Capture the cell that displays the provided text and extract its [X, Y] central coordinate. 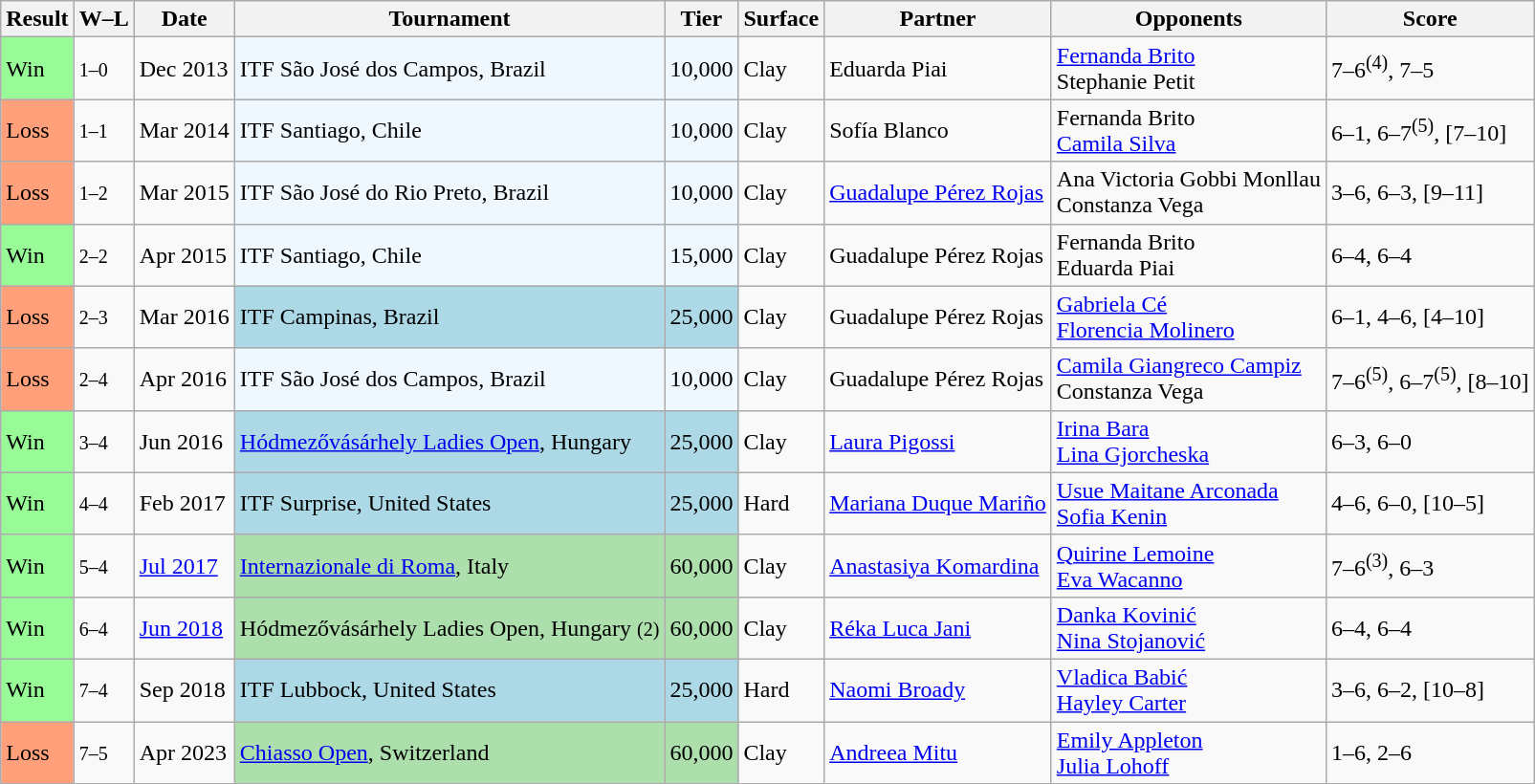
Apr 2015 [184, 254]
Fernanda Brito Stephanie Petit [1188, 69]
ITF Lubbock, United States [450, 690]
Gabriela Cé Florencia Molinero [1188, 317]
Fernanda Brito Eduarda Piai [1188, 254]
Score [1430, 19]
7–6(4), 7–5 [1430, 69]
Date [184, 19]
Surface [781, 19]
Jun 2018 [184, 627]
Apr 2016 [184, 379]
Internazionale di Roma, Italy [450, 566]
1–0 [103, 69]
Opponents [1188, 19]
1–6, 2–6 [1430, 751]
7–4 [103, 690]
Mar 2015 [184, 193]
Eduarda Piai [938, 69]
2–4 [103, 379]
Mar 2016 [184, 317]
1–1 [103, 130]
Vladica Babić Hayley Carter [1188, 690]
7–6(5), 6–7(5), [8–10] [1430, 379]
Hódmezővásárhely Ladies Open, Hungary (2) [450, 627]
Jul 2017 [184, 566]
5–4 [103, 566]
Dec 2013 [184, 69]
Mariana Duque Mariño [938, 503]
4–4 [103, 503]
6–1, 6–7(5), [7–10] [1430, 130]
Tournament [450, 19]
Quirine Lemoine Eva Wacanno [1188, 566]
6–4 [103, 627]
Irina Bara Lina Gjorcheska [1188, 442]
3–6, 6–3, [9–11] [1430, 193]
Laura Pigossi [938, 442]
ITF Surprise, United States [450, 503]
4–6, 6–0, [10–5] [1430, 503]
15,000 [702, 254]
Anastasiya Komardina [938, 566]
Réka Luca Jani [938, 627]
Danka Kovinić Nina Stojanović [1188, 627]
1–2 [103, 193]
Partner [938, 19]
Mar 2014 [184, 130]
Jun 2016 [184, 442]
Sep 2018 [184, 690]
W–L [103, 19]
7–6(3), 6–3 [1430, 566]
Emily Appleton Julia Lohoff [1188, 751]
6–1, 4–6, [4–10] [1430, 317]
2–2 [103, 254]
Chiasso Open, Switzerland [450, 751]
Hódmezővásárhely Ladies Open, Hungary [450, 442]
Usue Maitane Arconada Sofia Kenin [1188, 503]
ITF Campinas, Brazil [450, 317]
ITF São José do Rio Preto, Brazil [450, 193]
Tier [702, 19]
2–3 [103, 317]
Result [37, 19]
Andreea Mitu [938, 751]
Ana Victoria Gobbi Monllau Constanza Vega [1188, 193]
3–6, 6–2, [10–8] [1430, 690]
Naomi Broady [938, 690]
Fernanda Brito Camila Silva [1188, 130]
3–4 [103, 442]
Feb 2017 [184, 503]
7–5 [103, 751]
Sofía Blanco [938, 130]
Camila Giangreco Campiz Constanza Vega [1188, 379]
Apr 2023 [184, 751]
6–3, 6–0 [1430, 442]
